Pinpoint the cell where the given text exists, returning its (X, Y) midpoint coordinate. 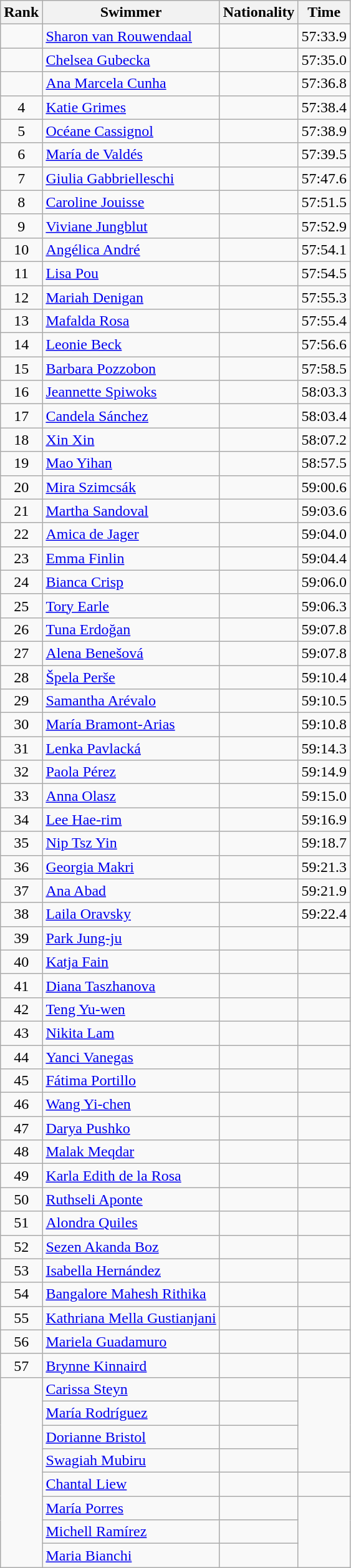
57:33.9 (324, 36)
Katie Grimes (131, 107)
Viviane Jungblut (131, 226)
57:58.5 (324, 369)
María Rodríguez (131, 1413)
4 (21, 107)
Ana Abad (131, 891)
57:36.8 (324, 84)
María Porres (131, 1508)
37 (21, 891)
59:15.0 (324, 796)
59:14.3 (324, 748)
Swimmer (131, 12)
52 (21, 1247)
59:21.9 (324, 891)
59:00.6 (324, 487)
Kathriana Mella Gustianjani (131, 1318)
Anna Olasz (131, 796)
20 (21, 487)
Candela Sánchez (131, 416)
13 (21, 321)
Michell Ramírez (131, 1532)
Ruthseli Aponte (131, 1199)
Karla Edith de la Rosa (131, 1176)
Brynne Kinnaird (131, 1365)
32 (21, 772)
María de Valdés (131, 155)
Maria Bianchi (131, 1556)
15 (21, 369)
Bangalore Mahesh Rithika (131, 1294)
59:04.0 (324, 535)
Park Jung-ju (131, 938)
57:55.3 (324, 298)
12 (21, 298)
Sezen Akanda Boz (131, 1247)
57:35.0 (324, 60)
Nikita Lam (131, 1033)
40 (21, 962)
57:52.9 (324, 226)
Barbara Pozzobon (131, 369)
Sharon van Rouwendaal (131, 36)
Wang Yi-chen (131, 1105)
47 (21, 1128)
Isabella Hernández (131, 1270)
11 (21, 273)
25 (21, 606)
59:06.3 (324, 606)
Georgia Makri (131, 867)
Malak Meqdar (131, 1152)
55 (21, 1318)
Chantal Liew (131, 1484)
Mariela Guadamuro (131, 1342)
Mao Yihan (131, 463)
18 (21, 440)
57:55.4 (324, 321)
Leonie Beck (131, 345)
17 (21, 416)
Mira Szimcsák (131, 487)
57:54.5 (324, 273)
59:10.5 (324, 701)
58:03.3 (324, 392)
57:56.6 (324, 345)
Alena Benešová (131, 653)
59:16.9 (324, 820)
9 (21, 226)
Jeannette Spiwoks (131, 392)
59:22.4 (324, 914)
21 (21, 511)
Mafalda Rosa (131, 321)
Samantha Arévalo (131, 701)
58:03.4 (324, 416)
14 (21, 345)
29 (21, 701)
Špela Perše (131, 677)
34 (21, 820)
16 (21, 392)
57:38.4 (324, 107)
31 (21, 748)
Darya Pushko (131, 1128)
Bianca Crisp (131, 582)
Caroline Jouisse (131, 202)
42 (21, 1009)
54 (21, 1294)
Teng Yu-wen (131, 1009)
43 (21, 1033)
57 (21, 1365)
Tory Earle (131, 606)
6 (21, 155)
46 (21, 1105)
Time (324, 12)
57:51.5 (324, 202)
44 (21, 1057)
39 (21, 938)
59:04.4 (324, 558)
María Bramont-Arias (131, 725)
Angélica André (131, 249)
59:10.4 (324, 677)
59:06.0 (324, 582)
38 (21, 914)
26 (21, 629)
Océane Cassignol (131, 131)
50 (21, 1199)
Fátima Portillo (131, 1081)
Alondra Quiles (131, 1223)
56 (21, 1342)
Amica de Jager (131, 535)
7 (21, 178)
35 (21, 843)
Chelsea Gubecka (131, 60)
Swagiah Mubiru (131, 1461)
33 (21, 796)
Diana Taszhanova (131, 985)
59:10.8 (324, 725)
Katja Fain (131, 962)
51 (21, 1223)
28 (21, 677)
Lee Hae-rim (131, 820)
Lenka Pavlacká (131, 748)
Martha Sandoval (131, 511)
Nationality (259, 12)
45 (21, 1081)
58:07.2 (324, 440)
8 (21, 202)
Yanci Vanegas (131, 1057)
Laila Oravsky (131, 914)
57:47.6 (324, 178)
48 (21, 1152)
27 (21, 653)
Dorianne Bristol (131, 1436)
49 (21, 1176)
Paola Pérez (131, 772)
23 (21, 558)
10 (21, 249)
Mariah Denigan (131, 298)
57:38.9 (324, 131)
41 (21, 985)
5 (21, 131)
Nip Tsz Yin (131, 843)
59:03.6 (324, 511)
Tuna Erdoğan (131, 629)
24 (21, 582)
53 (21, 1270)
58:57.5 (324, 463)
59:14.9 (324, 772)
22 (21, 535)
Xin Xin (131, 440)
59:18.7 (324, 843)
Ana Marcela Cunha (131, 84)
36 (21, 867)
57:54.1 (324, 249)
57:39.5 (324, 155)
19 (21, 463)
Rank (21, 12)
Lisa Pou (131, 273)
Emma Finlin (131, 558)
59:21.3 (324, 867)
30 (21, 725)
Giulia Gabbrielleschi (131, 178)
Carissa Steyn (131, 1389)
